Extract the (X, Y) coordinate from the center of the cell holding the provided text.  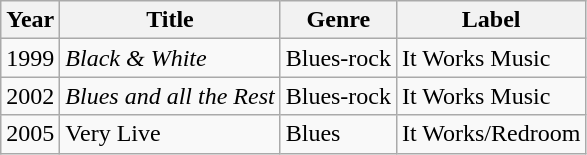
Blues and all the Rest (170, 96)
Very Live (170, 134)
2005 (30, 134)
Label (492, 20)
Blues (338, 134)
2002 (30, 96)
Genre (338, 20)
1999 (30, 58)
Black & White (170, 58)
It Works/Redroom (492, 134)
Year (30, 20)
Title (170, 20)
